Detect which cell encompasses the target text, then output its (x, y) center coordinate. 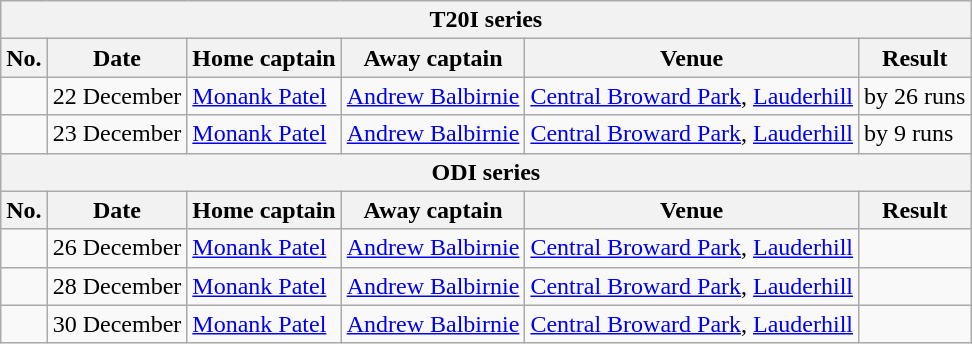
ODI series (486, 172)
by 26 runs (915, 96)
28 December (117, 286)
30 December (117, 324)
22 December (117, 96)
T20I series (486, 20)
by 9 runs (915, 134)
23 December (117, 134)
26 December (117, 248)
